Capture the cell that displays the provided text and extract its [x, y] central coordinate. 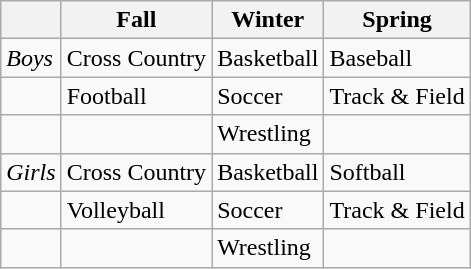
Volleyball [136, 210]
Baseball [397, 58]
Fall [136, 20]
Girls [31, 172]
Boys [31, 58]
Winter [268, 20]
Softball [397, 172]
Spring [397, 20]
Football [136, 96]
